Search for the cell housing the specified text and yield its [x, y] center coordinate. 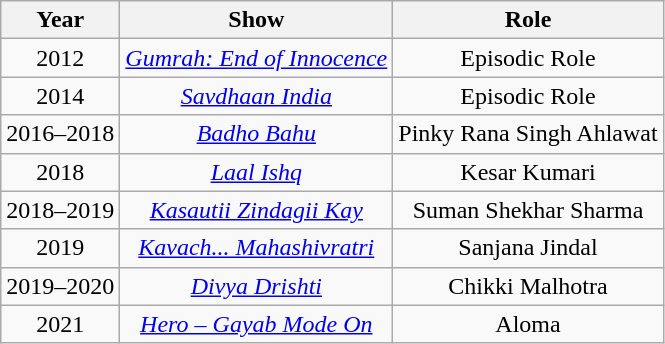
Kesar Kumari [528, 172]
Divya Drishti [256, 286]
2012 [60, 58]
Sanjana Jindal [528, 248]
Savdhaan India [256, 96]
Kavach... Mahashivratri [256, 248]
2021 [60, 324]
Kasautii Zindagii Kay [256, 210]
Hero – Gayab Mode On [256, 324]
Pinky Rana Singh Ahlawat [528, 134]
2018–2019 [60, 210]
Aloma [528, 324]
Chikki Malhotra [528, 286]
2019–2020 [60, 286]
Gumrah: End of Innocence [256, 58]
2014 [60, 96]
Year [60, 20]
Show [256, 20]
2019 [60, 248]
Badho Bahu [256, 134]
Suman Shekhar Sharma [528, 210]
2018 [60, 172]
Laal Ishq [256, 172]
Role [528, 20]
2016–2018 [60, 134]
